Determine the (x, y) coordinate at the center of the cell enclosing the given text.  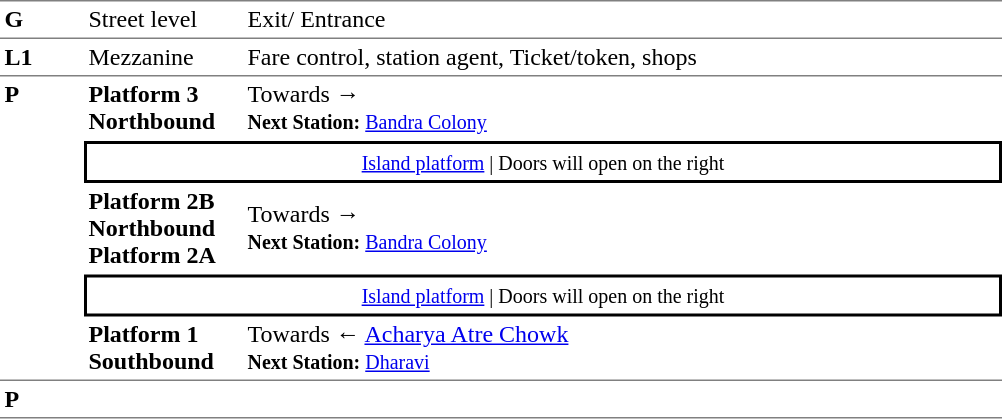
Street level (164, 20)
Fare control, station agent, Ticket/token, shops (622, 58)
Exit/ Entrance (622, 20)
Platform 2BNorthboundPlatform 2A (164, 229)
Platform 1Southbound (164, 348)
Mezzanine (164, 58)
Towards ← Acharya Atre ChowkNext Station: Dharavi (622, 348)
Platform 3Northbound (164, 108)
L1 (42, 58)
G (42, 20)
